Locate the cell with the specified text and output its [X, Y] center coordinate. 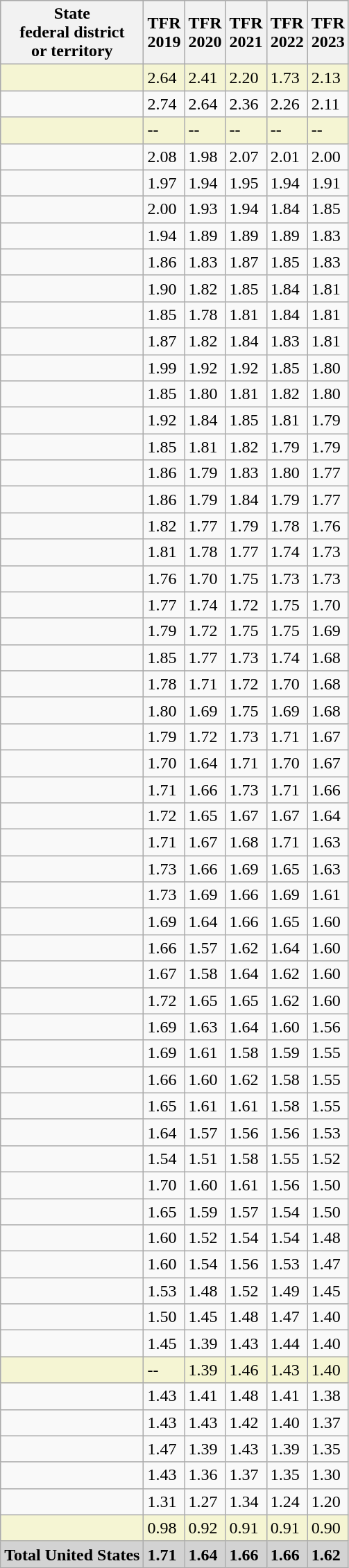
1.38 [327, 1396]
2.08 [164, 157]
1.90 [164, 288]
1.44 [287, 1344]
2.01 [287, 157]
2.20 [246, 78]
0.98 [164, 1528]
1.31 [164, 1501]
1.20 [327, 1501]
1.95 [246, 183]
1.24 [287, 1501]
0.92 [205, 1528]
1.51 [205, 1159]
1.46 [246, 1370]
TFR2021 [246, 33]
TFR2020 [205, 33]
2.13 [327, 78]
2.36 [246, 104]
1.49 [287, 1291]
2.07 [246, 157]
1.93 [205, 209]
TFR2019 [164, 33]
1.36 [205, 1475]
2.11 [327, 104]
1.98 [205, 157]
0.90 [327, 1528]
Statefederal district or territory [72, 33]
2.26 [287, 104]
1.91 [327, 183]
TFR2022 [287, 33]
1.42 [246, 1422]
1.97 [164, 183]
2.74 [164, 104]
1.30 [327, 1475]
1.27 [205, 1501]
TFR2023 [327, 33]
1.99 [164, 368]
2.41 [205, 78]
1.34 [246, 1501]
Total United States [72, 1554]
